Locate the cell with the specified text and output its [x, y] center coordinate. 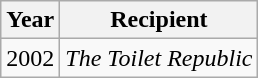
Year [30, 20]
The Toilet Republic [159, 58]
Recipient [159, 20]
2002 [30, 58]
